Detect which cell encompasses the target text, then output its [X, Y] center coordinate. 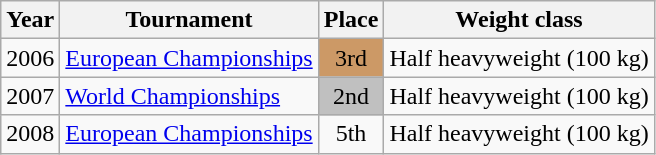
World Championships [189, 96]
Year [30, 20]
2nd [351, 96]
2007 [30, 96]
5th [351, 134]
3rd [351, 58]
2006 [30, 58]
2008 [30, 134]
Weight class [519, 20]
Place [351, 20]
Tournament [189, 20]
